Return the (X, Y) coordinate for the center point of the cell that contains the specified text.  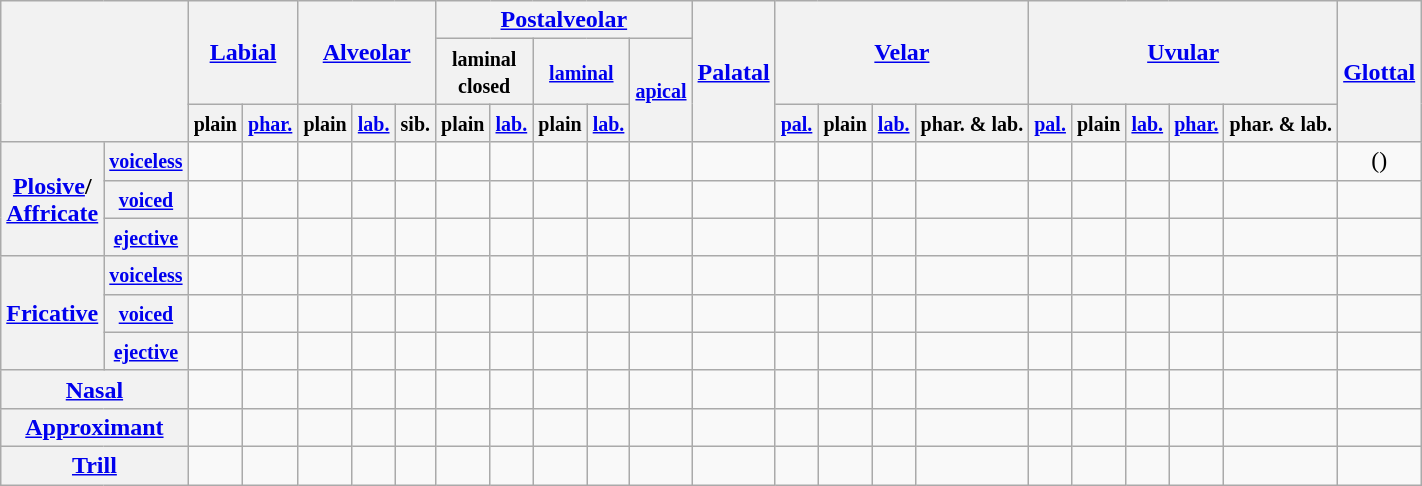
Plosive/Affricate (52, 199)
Alveolar (367, 52)
Postalveolar (564, 20)
Glottal (1380, 72)
apical (661, 90)
Nasal (94, 389)
laminal (582, 72)
sib. (416, 123)
() (1380, 161)
Fricative (52, 313)
Velar (902, 52)
Labial (243, 52)
Trill (94, 465)
Palatal (734, 72)
Uvular (1184, 52)
laminalclosed (484, 72)
Approximant (94, 427)
